Search for the cell housing the specified text and yield its (X, Y) center coordinate. 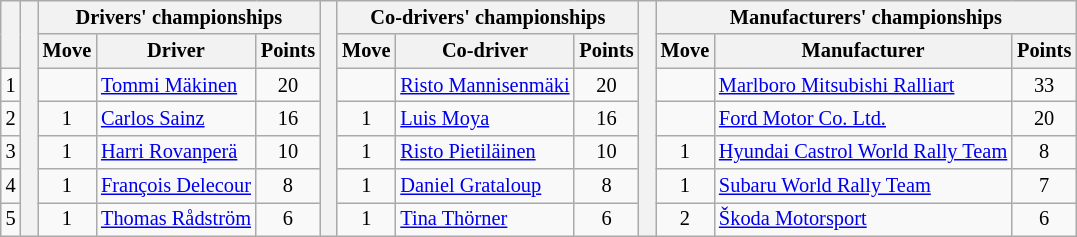
Carlos Sainz (176, 118)
Co-driver (484, 51)
33 (1044, 85)
Daniel Grataloup (484, 186)
Marlboro Mitsubishi Ralliart (863, 85)
3 (11, 152)
4 (11, 186)
Tommi Mäkinen (176, 85)
Luis Moya (484, 118)
François Delecour (176, 186)
Hyundai Castrol World Rally Team (863, 152)
Manufacturer (863, 51)
Driver (176, 51)
Risto Mannisenmäki (484, 85)
Thomas Rådström (176, 219)
Subaru World Rally Team (863, 186)
Škoda Motorsport (863, 219)
Drivers' championships (179, 17)
5 (11, 219)
Ford Motor Co. Ltd. (863, 118)
Tina Thörner (484, 219)
Risto Pietiläinen (484, 152)
7 (1044, 186)
Co-drivers' championships (488, 17)
Manufacturers' championships (866, 17)
Harri Rovanperä (176, 152)
